Output the [x, y] coordinate of the center of the cell containing the given text.  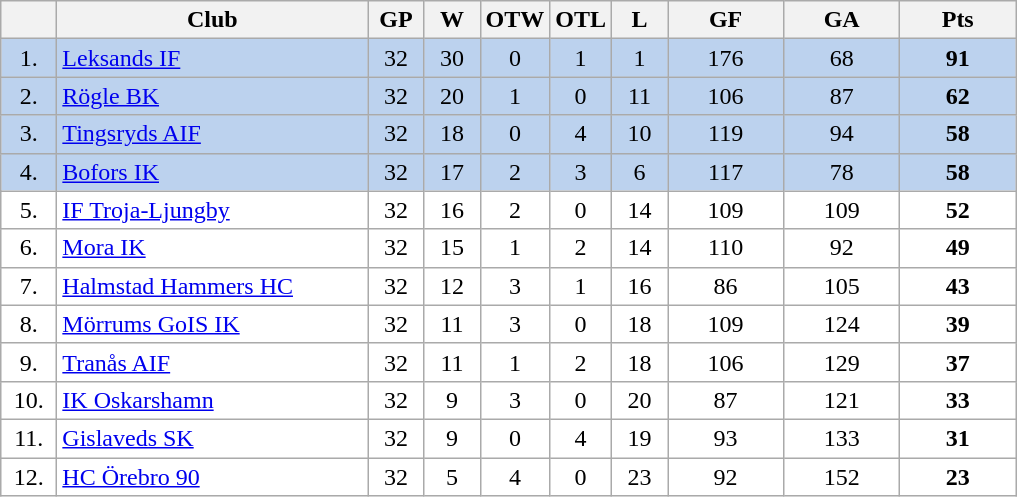
119 [726, 134]
68 [842, 58]
12 [452, 286]
Bofors IK [212, 172]
OTL [581, 20]
93 [726, 438]
133 [842, 438]
Rögle BK [212, 96]
GF [726, 20]
4. [29, 172]
117 [726, 172]
2. [29, 96]
8. [29, 324]
30 [452, 58]
152 [842, 477]
129 [842, 362]
121 [842, 400]
37 [958, 362]
86 [726, 286]
Mora IK [212, 248]
91 [958, 58]
Tingsryds AIF [212, 134]
11. [29, 438]
6. [29, 248]
110 [726, 248]
3. [29, 134]
10 [640, 134]
1. [29, 58]
176 [726, 58]
W [452, 20]
OTW [515, 20]
Leksands IF [212, 58]
62 [958, 96]
15 [452, 248]
Halmstad Hammers HC [212, 286]
33 [958, 400]
Club [212, 20]
Pts [958, 20]
39 [958, 324]
17 [452, 172]
124 [842, 324]
Mörrums GoIS IK [212, 324]
10. [29, 400]
78 [842, 172]
6 [640, 172]
L [640, 20]
49 [958, 248]
HC Örebro 90 [212, 477]
94 [842, 134]
9. [29, 362]
19 [640, 438]
52 [958, 210]
GP [396, 20]
IF Troja-Ljungby [212, 210]
Gislaveds SK [212, 438]
Tranås AIF [212, 362]
105 [842, 286]
7. [29, 286]
12. [29, 477]
5 [452, 477]
GA [842, 20]
43 [958, 286]
5. [29, 210]
IK Oskarshamn [212, 400]
31 [958, 438]
